For the text-containing cell, return its midpoint in (X, Y) coordinate format. 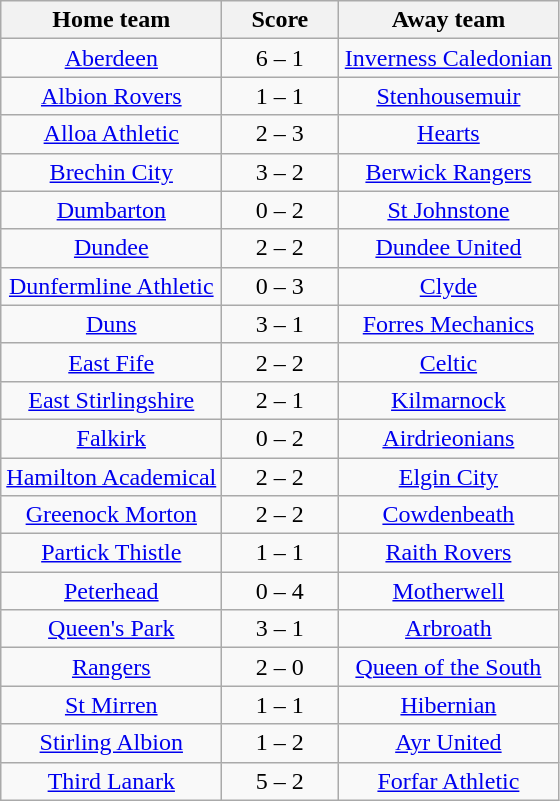
5 – 2 (280, 781)
Greenock Morton (112, 515)
0 – 4 (280, 591)
Score (280, 20)
2 – 1 (280, 400)
Cowdenbeath (448, 515)
Clyde (448, 286)
Dunfermline Athletic (112, 286)
East Stirlingshire (112, 400)
St Johnstone (448, 210)
Alloa Athletic (112, 134)
Falkirk (112, 438)
Away team (448, 20)
Stirling Albion (112, 743)
2 – 3 (280, 134)
Home team (112, 20)
Duns (112, 324)
3 – 2 (280, 172)
Hearts (448, 134)
Airdrieonians (448, 438)
Raith Rovers (448, 553)
Hibernian (448, 705)
0 – 3 (280, 286)
2 – 0 (280, 667)
Stenhousemuir (448, 96)
Forres Mechanics (448, 324)
Hamilton Academical (112, 477)
Berwick Rangers (448, 172)
Aberdeen (112, 58)
Forfar Athletic (448, 781)
St Mirren (112, 705)
Albion Rovers (112, 96)
Queen of the South (448, 667)
Motherwell (448, 591)
East Fife (112, 362)
Brechin City (112, 172)
6 – 1 (280, 58)
Third Lanark (112, 781)
Ayr United (448, 743)
Dumbarton (112, 210)
Celtic (448, 362)
Dundee (112, 248)
Queen's Park (112, 629)
Elgin City (448, 477)
Inverness Caledonian (448, 58)
Dundee United (448, 248)
Rangers (112, 667)
Partick Thistle (112, 553)
Kilmarnock (448, 400)
1 – 2 (280, 743)
Arbroath (448, 629)
Peterhead (112, 591)
